Provide the (X, Y) coordinate of the cell's center where the given text is located.  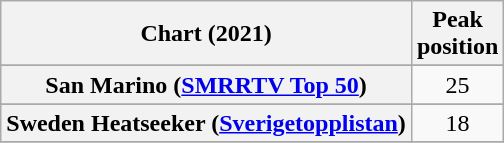
18 (457, 123)
San Marino (SMRRTV Top 50) (206, 85)
25 (457, 85)
Chart (2021) (206, 34)
Sweden Heatseeker (Sverigetopplistan) (206, 123)
Peakposition (457, 34)
